Extract the [x, y] coordinate from the center of the cell holding the provided text.  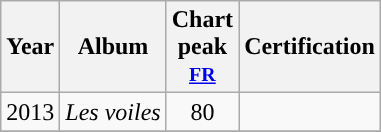
2013 [30, 112]
80 [202, 112]
Certification [310, 47]
Chart peakFR [202, 47]
Les voiles [113, 112]
Album [113, 47]
Year [30, 47]
